Detect which cell encompasses the target text, then output its [X, Y] center coordinate. 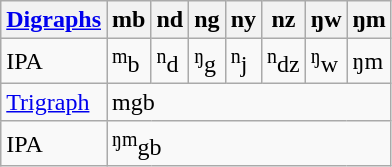
nz [284, 20]
Digraphs [54, 20]
ny [243, 20]
ŋmgb [248, 144]
ndz [284, 62]
Trigraph [54, 102]
mgb [248, 102]
nj [243, 62]
ng [207, 20]
ŋg [207, 62]
